Determine the (x, y) coordinate at the center of the cell enclosing the given text.  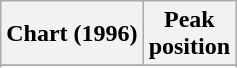
Chart (1996) (72, 34)
Peakposition (189, 34)
